Return the [x, y] coordinate for the center point of the cell that contains the specified text.  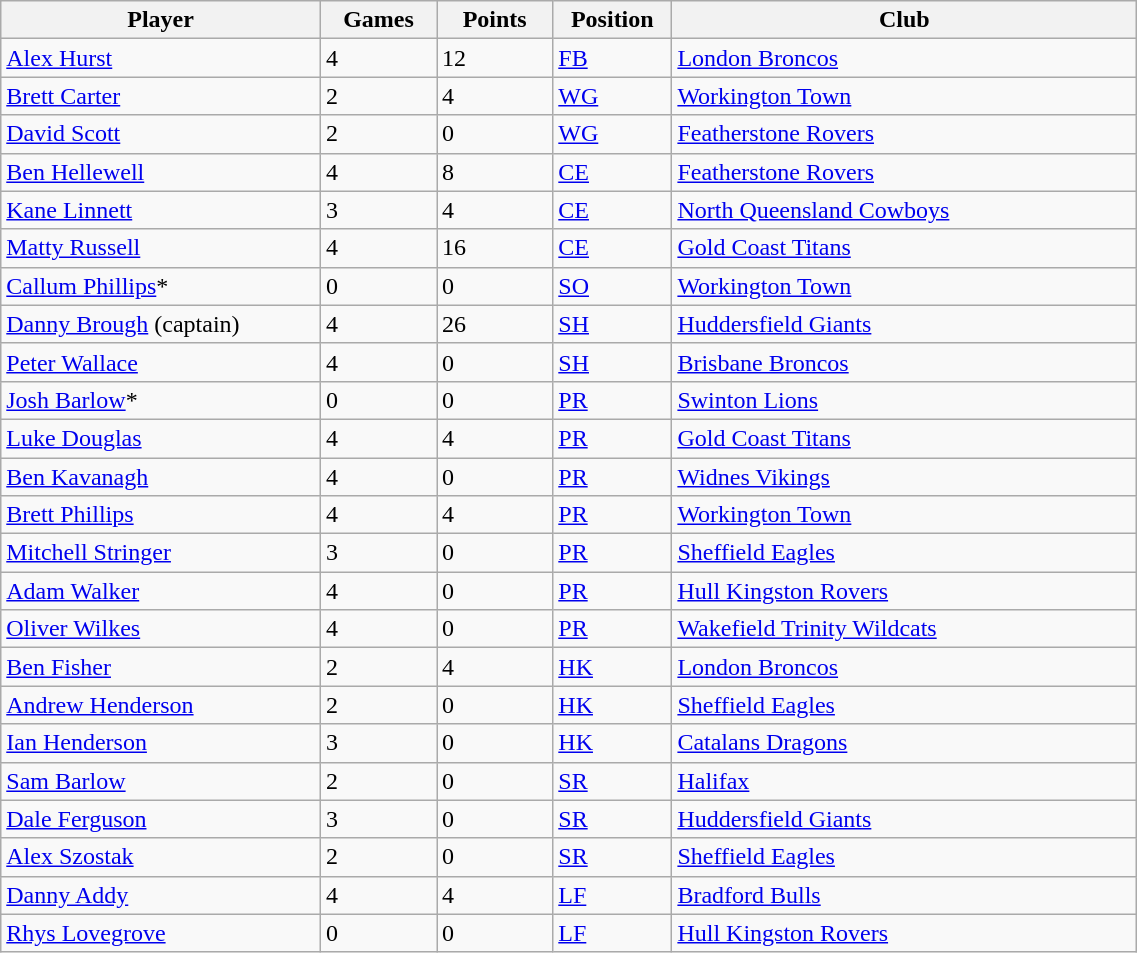
16 [495, 248]
Brett Carter [161, 96]
Kane Linnett [161, 210]
SO [612, 286]
Halifax [904, 781]
Danny Addy [161, 895]
Mitchell Stringer [161, 553]
Josh Barlow* [161, 400]
Rhys Lovegrove [161, 933]
FB [612, 58]
Ben Fisher [161, 667]
Bradford Bulls [904, 895]
Adam Walker [161, 591]
Swinton Lions [904, 400]
Callum Phillips* [161, 286]
Position [612, 20]
Oliver Wilkes [161, 629]
12 [495, 58]
Alex Szostak [161, 857]
Dale Ferguson [161, 819]
Catalans Dragons [904, 743]
David Scott [161, 134]
Luke Douglas [161, 438]
Ben Kavanagh [161, 477]
Points [495, 20]
North Queensland Cowboys [904, 210]
Widnes Vikings [904, 477]
Matty Russell [161, 248]
Club [904, 20]
Games [378, 20]
26 [495, 324]
Andrew Henderson [161, 705]
Ben Hellewell [161, 172]
Peter Wallace [161, 362]
Sam Barlow [161, 781]
8 [495, 172]
Wakefield Trinity Wildcats [904, 629]
Danny Brough (captain) [161, 324]
Player [161, 20]
Brett Phillips [161, 515]
Alex Hurst [161, 58]
Ian Henderson [161, 743]
Brisbane Broncos [904, 362]
